Detect which cell encompasses the target text, then output its [X, Y] center coordinate. 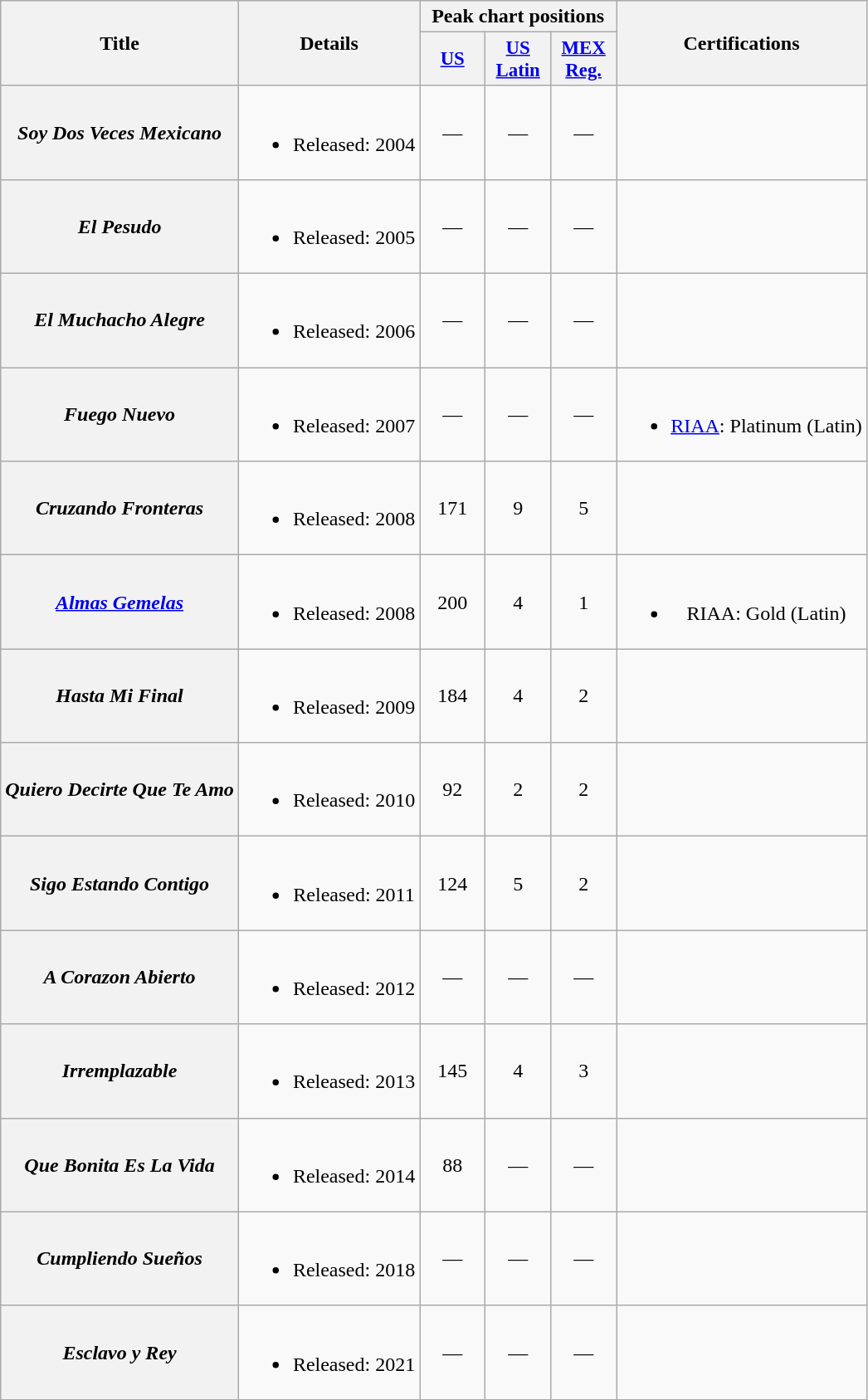
Que Bonita Es La Vida [119, 1165]
Released: 2021 [329, 1353]
USLatin [518, 60]
Released: 2006 [329, 320]
El Muchacho Alegre [119, 320]
RIAA: Platinum (Latin) [742, 415]
3 [584, 1071]
Released: 2014 [329, 1165]
Almas Gemelas [119, 602]
145 [453, 1071]
200 [453, 602]
Hasta Mi Final [119, 695]
Released: 2011 [329, 883]
A Corazon Abierto [119, 978]
Esclavo y Rey [119, 1353]
124 [453, 883]
1 [584, 602]
Released: 2007 [329, 415]
Cruzando Fronteras [119, 508]
Certifications [742, 43]
Sigo Estando Contigo [119, 883]
Released: 2013 [329, 1071]
MEXReg. [584, 60]
9 [518, 508]
Soy Dos Veces Mexicano [119, 133]
RIAA: Gold (Latin) [742, 602]
Released: 2012 [329, 978]
Released: 2009 [329, 695]
88 [453, 1165]
Cumpliendo Sueños [119, 1258]
92 [453, 790]
Quiero Decirte Que Te Amo [119, 790]
Fuego Nuevo [119, 415]
Released: 2005 [329, 226]
Irremplazable [119, 1071]
US [453, 60]
Title [119, 43]
Released: 2018 [329, 1258]
Details [329, 43]
Released: 2010 [329, 790]
184 [453, 695]
El Pesudo [119, 226]
Released: 2004 [329, 133]
171 [453, 508]
Peak chart positions [518, 17]
